Locate the cell with the specified text and output its (x, y) center coordinate. 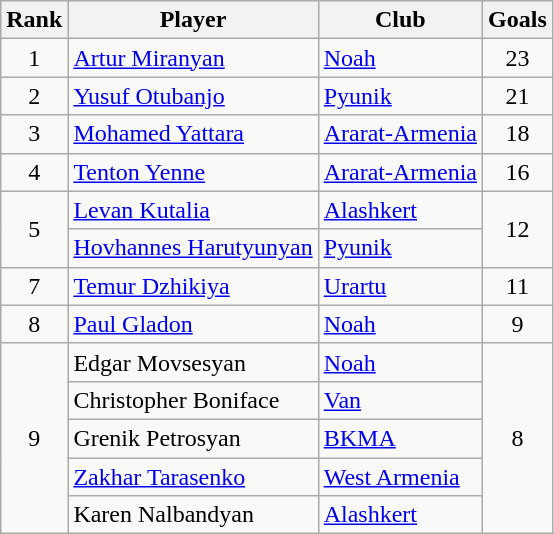
Levan Kutalia (193, 210)
16 (518, 172)
Christopher Boniface (193, 400)
21 (518, 96)
4 (34, 172)
Paul Gladon (193, 324)
1 (34, 58)
5 (34, 229)
Van (400, 400)
Temur Dzhikiya (193, 286)
Goals (518, 20)
Yusuf Otubanjo (193, 96)
11 (518, 286)
23 (518, 58)
Tenton Yenne (193, 172)
18 (518, 134)
Mohamed Yattara (193, 134)
Player (193, 20)
West Armenia (400, 477)
Artur Miranyan (193, 58)
Urartu (400, 286)
Karen Nalbandyan (193, 515)
2 (34, 96)
Edgar Movsesyan (193, 362)
Zakhar Tarasenko (193, 477)
Rank (34, 20)
3 (34, 134)
Grenik Petrosyan (193, 438)
BKMA (400, 438)
Hovhannes Harutyunyan (193, 248)
Club (400, 20)
12 (518, 229)
7 (34, 286)
